Extract the (X, Y) coordinate from the center of the cell holding the provided text.  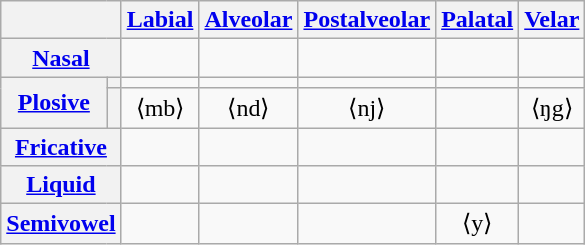
Velar (552, 20)
⟨mb⟩ (160, 108)
⟨ŋg⟩ (552, 108)
⟨y⟩ (478, 224)
⟨nd⟩ (248, 108)
Labial (160, 20)
Fricative (61, 147)
⟨nj⟩ (367, 108)
Postalveolar (367, 20)
Nasal (61, 58)
Alveolar (248, 20)
Palatal (478, 20)
Liquid (61, 185)
Semivowel (61, 224)
Plosive (54, 102)
